Return (X, Y) of the center of cell containing provided text 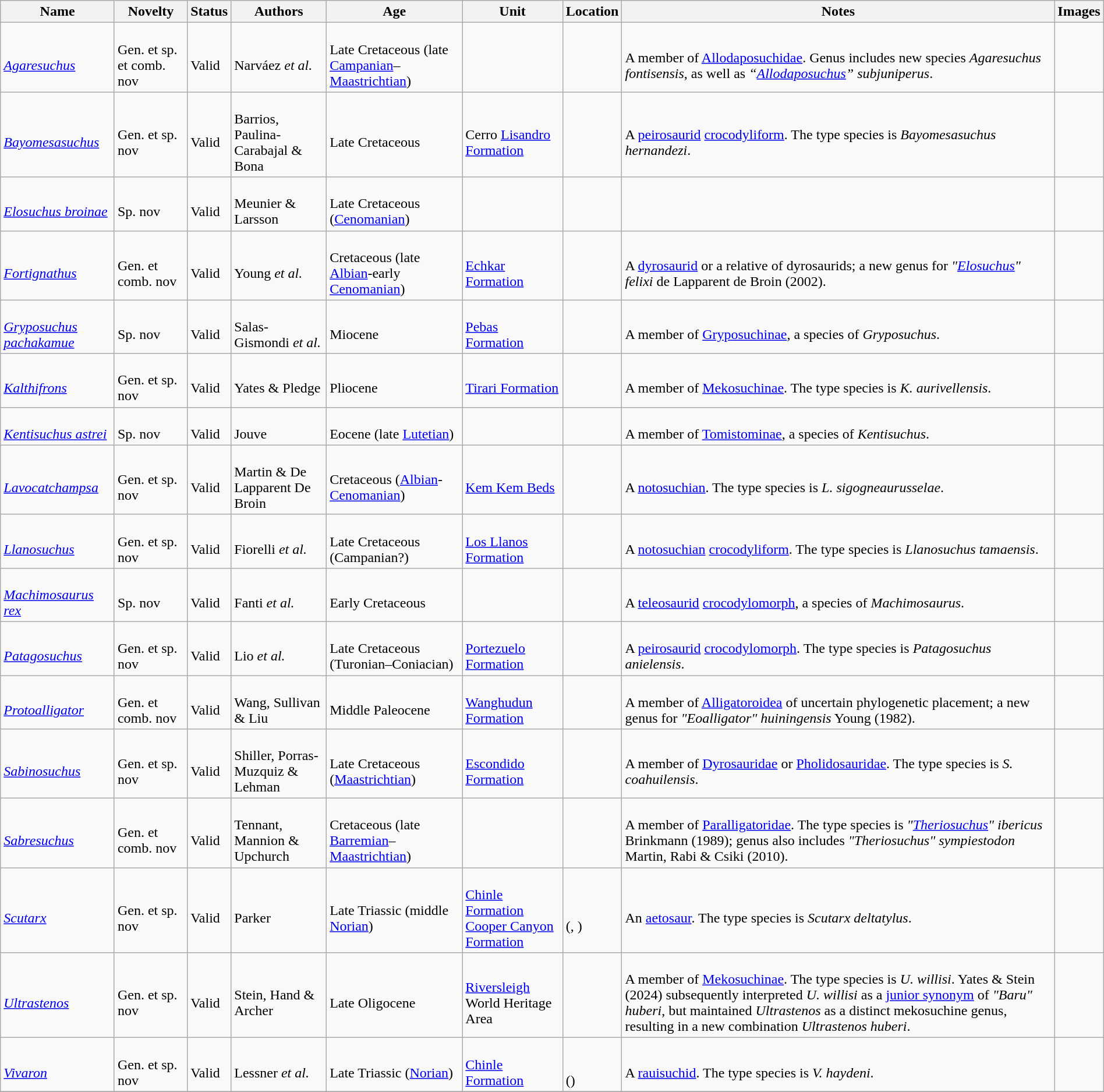
Late Cretaceous (late Campanian–Maastrichtian) (395, 57)
A member of Gryposuchinae, a species of Gryposuchus. (838, 327)
Meunier & Larsson (279, 204)
(, ) (592, 910)
Late Cretaceous (Campanian?) (395, 541)
Kentisuchus astrei (58, 426)
Jouve (279, 426)
Authors (279, 12)
Late Triassic (Norian) (395, 1065)
Images (1079, 12)
Cretaceous (Albian-Cenomanian) (395, 480)
Notes (838, 12)
Martin & De Lapparent De Broin (279, 480)
Lio et al. (279, 648)
Kalthifrons (58, 380)
Eocene (late Lutetian) (395, 426)
Lavocatchampsa (58, 480)
Fortignathus (58, 266)
Name (58, 12)
Late Oligocene (395, 995)
Narváez et al. (279, 57)
A teleosaurid crocodylomorph, a species of Machimosaurus. (838, 595)
Early Cretaceous (395, 595)
Protoalligator (58, 702)
A dyrosaurid or a relative of dyrosaurids; a new genus for "Elosuchus" felixi de Lapparent de Broin (2002). (838, 266)
Portezuelo Formation (512, 648)
Gen. et sp. et comb. nov (150, 57)
Yates & Pledge (279, 380)
Elosuchus broinae (58, 204)
Age (395, 12)
() (592, 1065)
Los Llanos Formation (512, 541)
Sabinosuchus (58, 764)
Miocene (395, 327)
Chinle Formation Cooper Canyon Formation (512, 910)
A notosuchian. The type species is L. sigogneaurusselae. (838, 480)
Late Cretaceous (Cenomanian) (395, 204)
Fanti et al. (279, 595)
Ultrastenos (58, 995)
Stein, Hand & Archer (279, 995)
Kem Kem Beds (512, 480)
A member of Allodaposuchidae. Genus includes new species Agaresuchus fontisensis, as well as “Allodaposuchus” subjuniperus. (838, 57)
Bayomesasuchus (58, 135)
Llanosuchus (58, 541)
Pliocene (395, 380)
A peirosaurid crocodylomorph. The type species is Patagosuchus anielensis. (838, 648)
Fiorelli et al. (279, 541)
Scutarx (58, 910)
Parker (279, 910)
Tennant, Mannion & Upchurch (279, 833)
Barrios, Paulina-Carabajal & Bona (279, 135)
A member of Tomistominae, a species of Kentisuchus. (838, 426)
Riversleigh World Heritage Area (512, 995)
Novelty (150, 12)
Late Cretaceous (Turonian–Coniacian) (395, 648)
Middle Paleocene (395, 702)
Salas-Gismondi et al. (279, 327)
Echkar Formation (512, 266)
Chinle Formation (512, 1065)
Pebas Formation (512, 327)
A rauisuchid. The type species is V. haydeni. (838, 1065)
Patagosuchus (58, 648)
Location (592, 12)
Agaresuchus (58, 57)
Vivaron (58, 1065)
Status (210, 12)
A peirosaurid crocodyliform. The type species is Bayomesasuchus hernandezi. (838, 135)
Cerro Lisandro Formation (512, 135)
An aetosaur. The type species is Scutarx deltatylus. (838, 910)
Gryposuchus pachakamue (58, 327)
A member of Dyrosauridae or Pholidosauridae. The type species is S. coahuilensis. (838, 764)
Wang, Sullivan & Liu (279, 702)
A member of Alligatoroidea of uncertain phylogenetic placement; a new genus for "Eoalligator" huiningensis Young (1982). (838, 702)
Cretaceous (late Barremian–Maastrichtian) (395, 833)
Shiller, Porras-Muzquiz & Lehman (279, 764)
Late Cretaceous (Maastrichtian) (395, 764)
Tirari Formation (512, 380)
Young et al. (279, 266)
Wanghudun Formation (512, 702)
Escondido Formation (512, 764)
Late Cretaceous (395, 135)
Late Triassic (middle Norian) (395, 910)
Sabresuchus (58, 833)
Machimosaurus rex (58, 595)
Cretaceous (late Albian-early Cenomanian) (395, 266)
Unit (512, 12)
A member of Mekosuchinae. The type species is K. aurivellensis. (838, 380)
A notosuchian crocodyliform. The type species is Llanosuchus tamaensis. (838, 541)
Lessner et al. (279, 1065)
